Locate the cell with the specified text and output its [x, y] center coordinate. 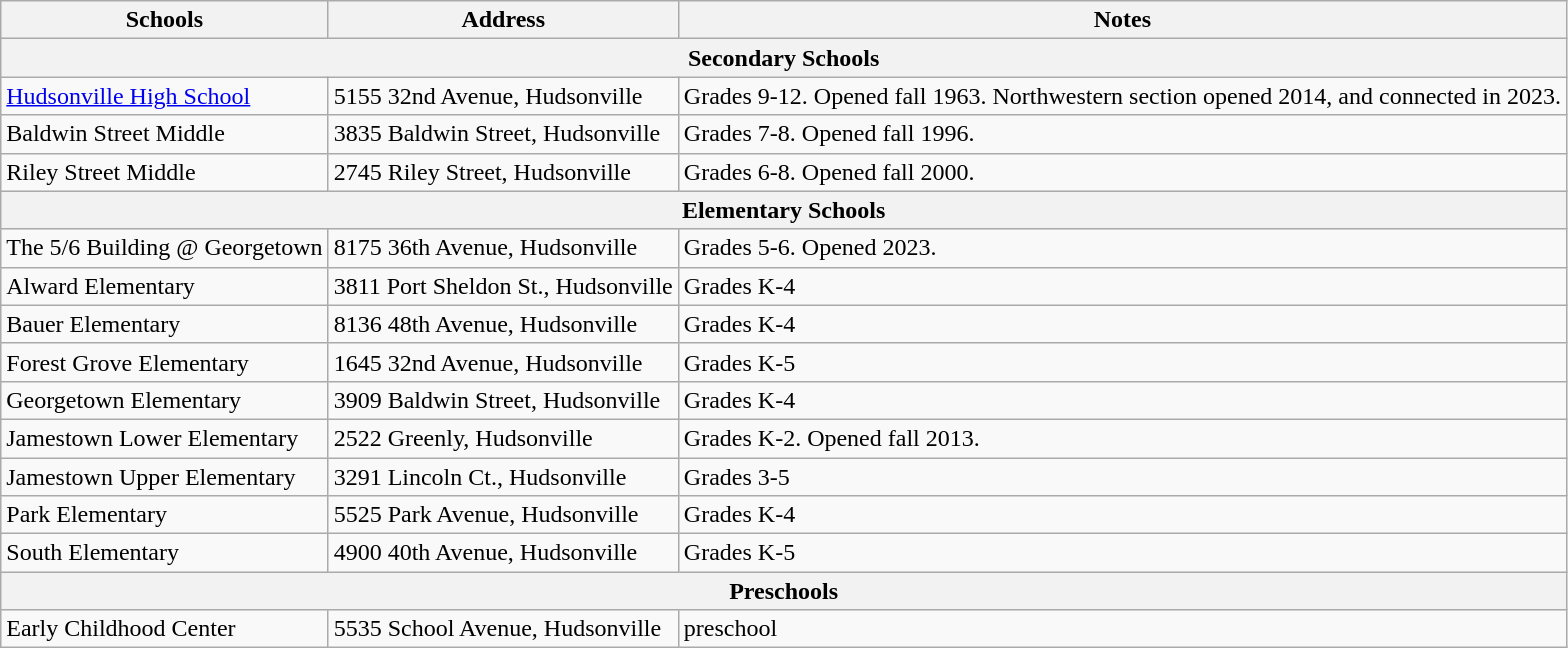
1645 32nd Avenue, Hudsonville [503, 362]
Jamestown Lower Elementary [164, 438]
8175 36th Avenue, Hudsonville [503, 248]
preschool [1122, 629]
Grades 7-8. Opened fall 1996. [1122, 134]
Riley Street Middle [164, 172]
3811 Port Sheldon St., Hudsonville [503, 286]
South Elementary [164, 553]
The 5/6 Building @ Georgetown [164, 248]
Grades 5-6. Opened 2023. [1122, 248]
Jamestown Upper Elementary [164, 477]
3835 Baldwin Street, Hudsonville [503, 134]
Elementary Schools [784, 210]
Schools [164, 20]
Hudsonville High School [164, 96]
Grades 6-8. Opened fall 2000. [1122, 172]
5155 32nd Avenue, Hudsonville [503, 96]
Grades K-2. Opened fall 2013. [1122, 438]
2745 Riley Street, Hudsonville [503, 172]
Address [503, 20]
Forest Grove Elementary [164, 362]
Early Childhood Center [164, 629]
8136 48th Avenue, Hudsonville [503, 324]
Park Elementary [164, 515]
2522 Greenly, Hudsonville [503, 438]
Secondary Schools [784, 58]
Grades 9-12. Opened fall 1963. Northwestern section opened 2014, and connected in 2023. [1122, 96]
Bauer Elementary [164, 324]
Alward Elementary [164, 286]
Notes [1122, 20]
3909 Baldwin Street, Hudsonville [503, 400]
4900 40th Avenue, Hudsonville [503, 553]
3291 Lincoln Ct., Hudsonville [503, 477]
Georgetown Elementary [164, 400]
5535 School Avenue, Hudsonville [503, 629]
Preschools [784, 591]
Grades 3-5 [1122, 477]
Baldwin Street Middle [164, 134]
5525 Park Avenue, Hudsonville [503, 515]
